Determine the [x, y] coordinate at the center of the cell enclosing the given text.  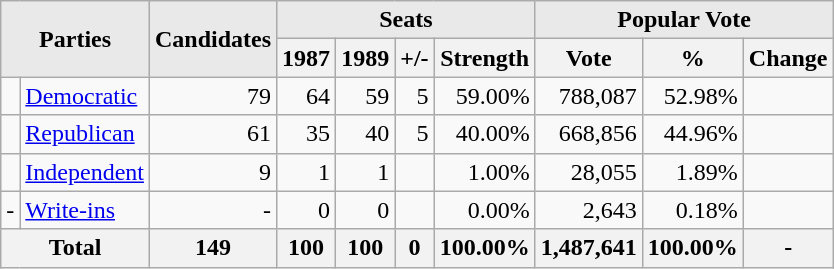
% [692, 58]
64 [306, 96]
Independent [85, 172]
79 [212, 96]
Change [788, 58]
61 [212, 134]
52.98% [692, 96]
1,487,641 [588, 248]
Parties [76, 39]
149 [212, 248]
0.00% [484, 210]
Total [76, 248]
Write-ins [85, 210]
1987 [306, 58]
9 [212, 172]
668,856 [588, 134]
0.18% [692, 210]
2,643 [588, 210]
Strength [484, 58]
44.96% [692, 134]
59.00% [484, 96]
59 [366, 96]
40 [366, 134]
Candidates [212, 39]
28,055 [588, 172]
1.00% [484, 172]
Popular Vote [684, 20]
788,087 [588, 96]
1989 [366, 58]
Democratic [85, 96]
Republican [85, 134]
1.89% [692, 172]
Vote [588, 58]
35 [306, 134]
Seats [406, 20]
40.00% [484, 134]
+/- [414, 58]
